Determine the (x, y) coordinate at the center of the cell enclosing the given text.  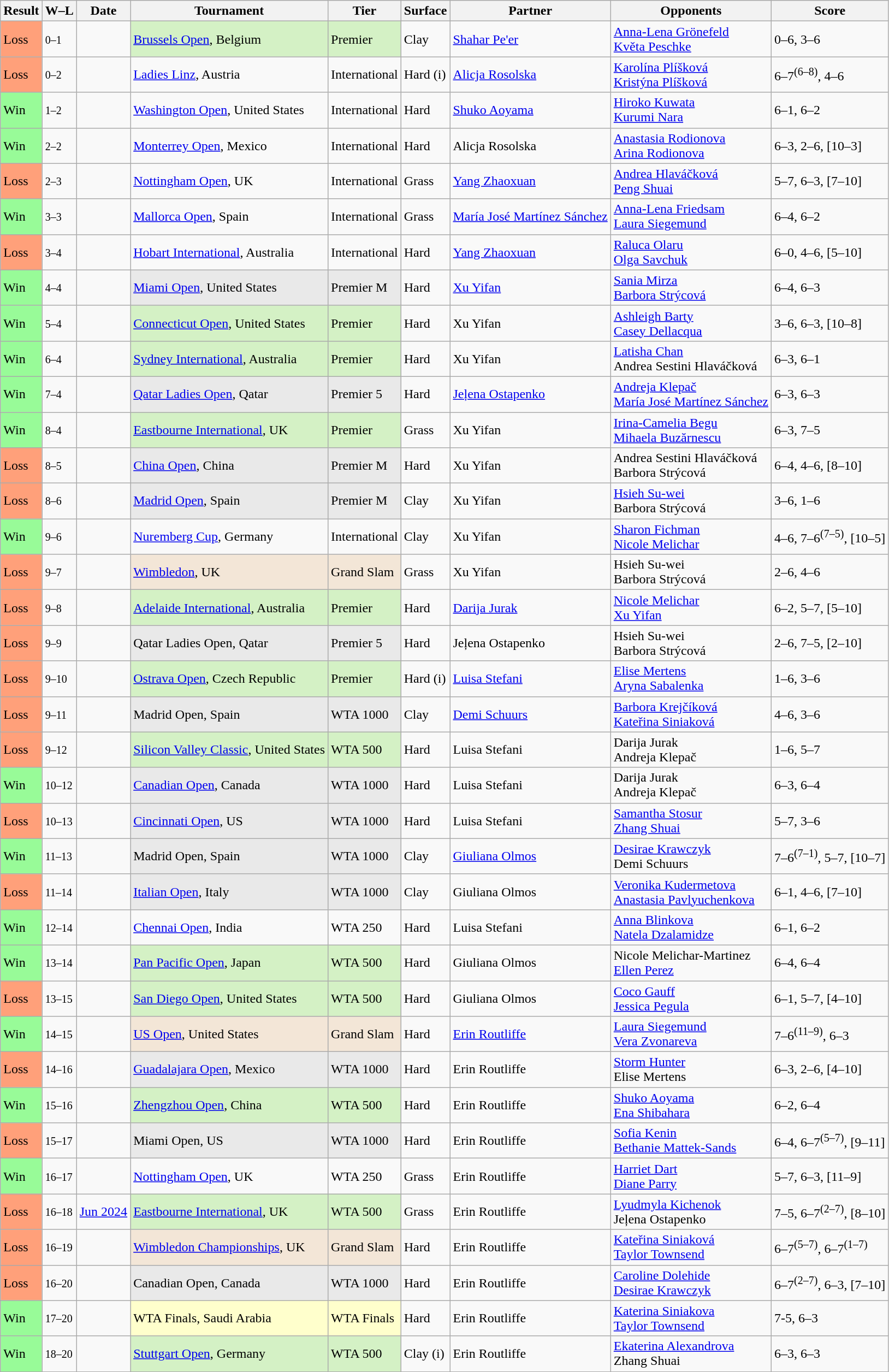
1–2 (59, 110)
Monterrey Open, Mexico (229, 145)
4–4 (59, 287)
6–7(2–7), 6–3, [7–10] (830, 1282)
2–6, 4–6 (830, 572)
Desirae Krawczyk Demi Schuurs (691, 856)
2–3 (59, 181)
11–13 (59, 856)
6–4, 6–3 (830, 287)
6–3, 6–1 (830, 358)
4–6, 7–6(7–5), [10–5] (830, 536)
13–14 (59, 962)
2–6, 7–5, [2–10] (830, 643)
6–1, 5–7, [4–10] (830, 998)
Shahar Pe'er (530, 39)
US Open, United States (229, 1034)
3–4 (59, 252)
Cincinnati Open, US (229, 820)
Irina-Camelia Begu Mihaela Buzărnescu (691, 429)
Connecticut Open, United States (229, 323)
Anna-Lena Friedsam Laura Siegemund (691, 216)
13–15 (59, 998)
11–14 (59, 891)
6–4 (59, 358)
16–17 (59, 1176)
San Diego Open, United States (229, 998)
Miami Open, United States (229, 287)
6–3, 7–5 (830, 429)
Sydney International, Australia (229, 358)
14–15 (59, 1034)
16–19 (59, 1247)
8–5 (59, 465)
Anastasia Rodionova Arina Rodionova (691, 145)
7–5, 6–7(2–7), [8–10] (830, 1211)
6–3, 2–6, [4–10] (830, 1069)
Hiroko Kuwata Kurumi Nara (691, 110)
15–17 (59, 1140)
Samantha Stosur Zhang Shuai (691, 820)
Partner (530, 11)
6–1, 4–6, [7–10] (830, 891)
Sania Mirza Barbora Strýcová (691, 287)
6–4, 4–6, [8–10] (830, 465)
3–3 (59, 216)
Wimbledon Championships, UK (229, 1247)
WTA Finals (365, 1318)
Tier (365, 11)
16–18 (59, 1211)
6–4, 6–2 (830, 216)
Shuko Aoyama (530, 110)
Andrea Hlaváčková Peng Shuai (691, 181)
Harriet Dart Diane Parry (691, 1176)
Ostrava Open, Czech Republic (229, 678)
Pan Pacific Open, Japan (229, 962)
4–6, 3–6 (830, 714)
WTA Finals, Saudi Arabia (229, 1318)
3–6, 6–3, [10–8] (830, 323)
Anna Blinkova Natela Dzalamidze (691, 927)
1–6, 5–7 (830, 749)
6–7(6–8), 4–6 (830, 74)
5–7, 6–3, [11–9] (830, 1176)
Silicon Valley Classic, United States (229, 749)
0–2 (59, 74)
Demi Schuurs (530, 714)
16–20 (59, 1282)
Nuremberg Cup, Germany (229, 536)
3–6, 1–6 (830, 501)
0–6, 3–6 (830, 39)
7–4 (59, 394)
Latisha Chan Andrea Sestini Hlaváčková (691, 358)
Miami Open, US (229, 1140)
Karolína Plíšková Kristýna Plíšková (691, 74)
9–12 (59, 749)
6–4, 6–4 (830, 962)
María José Martínez Sánchez (530, 216)
Ladies Linz, Austria (229, 74)
0–1 (59, 39)
Caroline Dolehide Desirae Krawczyk (691, 1282)
Result (21, 11)
Andreja Klepač María José Martínez Sánchez (691, 394)
8–6 (59, 501)
Nicole Melichar-Martinez Ellen Perez (691, 962)
Guadalajara Open, Mexico (229, 1069)
Adelaide International, Australia (229, 607)
Score (830, 11)
6–3, 6–4 (830, 785)
Raluca Olaru Olga Savchuk (691, 252)
Barbora Krejčíková Kateřina Siniaková (691, 714)
6–2, 5–7, [5–10] (830, 607)
12–14 (59, 927)
9–10 (59, 678)
8–4 (59, 429)
Ashleigh Barty Casey Dellacqua (691, 323)
14–16 (59, 1069)
Stuttgart Open, Germany (229, 1353)
5–7, 6–3, [7–10] (830, 181)
9–8 (59, 607)
Clay (i) (425, 1353)
Coco Gauff Jessica Pegula (691, 998)
Katerina Siniakova Taylor Townsend (691, 1318)
Anna-Lena Grönefeld Květa Peschke (691, 39)
Italian Open, Italy (229, 891)
9–9 (59, 643)
1–6, 3–6 (830, 678)
6–0, 4–6, [5–10] (830, 252)
Kateřina Siniaková Taylor Townsend (691, 1247)
2–2 (59, 145)
5–7, 3–6 (830, 820)
Mallorca Open, Spain (229, 216)
Tournament (229, 11)
Washington Open, United States (229, 110)
7-5, 6–3 (830, 1318)
Opponents (691, 11)
9–6 (59, 536)
Darija Jurak (530, 607)
Zhengzhou Open, China (229, 1105)
7–6(11–9), 6–3 (830, 1034)
Laura Siegemund Vera Zvonareva (691, 1034)
10–12 (59, 785)
W–L (59, 11)
9–11 (59, 714)
Lyudmyla Kichenok Jeļena Ostapenko (691, 1211)
Ekaterina Alexandrova Zhang Shuai (691, 1353)
Date (103, 11)
Elise Mertens Aryna Sabalenka (691, 678)
6–7(5–7), 6–7(1–7) (830, 1247)
China Open, China (229, 465)
Jun 2024 (103, 1211)
15–16 (59, 1105)
9–7 (59, 572)
Andrea Sestini Hlaváčková Barbora Strýcová (691, 465)
6–2, 6–4 (830, 1105)
Shuko Aoyama Ena Shibahara (691, 1105)
17–20 (59, 1318)
Sharon Fichman Nicole Melichar (691, 536)
10–13 (59, 820)
7–6(7–1), 5–7, [10–7] (830, 856)
Nicole Melichar Xu Yifan (691, 607)
6–3, 2–6, [10–3] (830, 145)
Wimbledon, UK (229, 572)
5–4 (59, 323)
Chennai Open, India (229, 927)
6–4, 6–7(5–7), [9–11] (830, 1140)
Brussels Open, Belgium (229, 39)
Storm Hunter Elise Mertens (691, 1069)
18–20 (59, 1353)
Sofia Kenin Bethanie Mattek-Sands (691, 1140)
Veronika Kudermetova Anastasia Pavlyuchenkova (691, 891)
Hobart International, Australia (229, 252)
Surface (425, 11)
